Extract the (x, y) coordinate from the center of the cell holding the provided text.  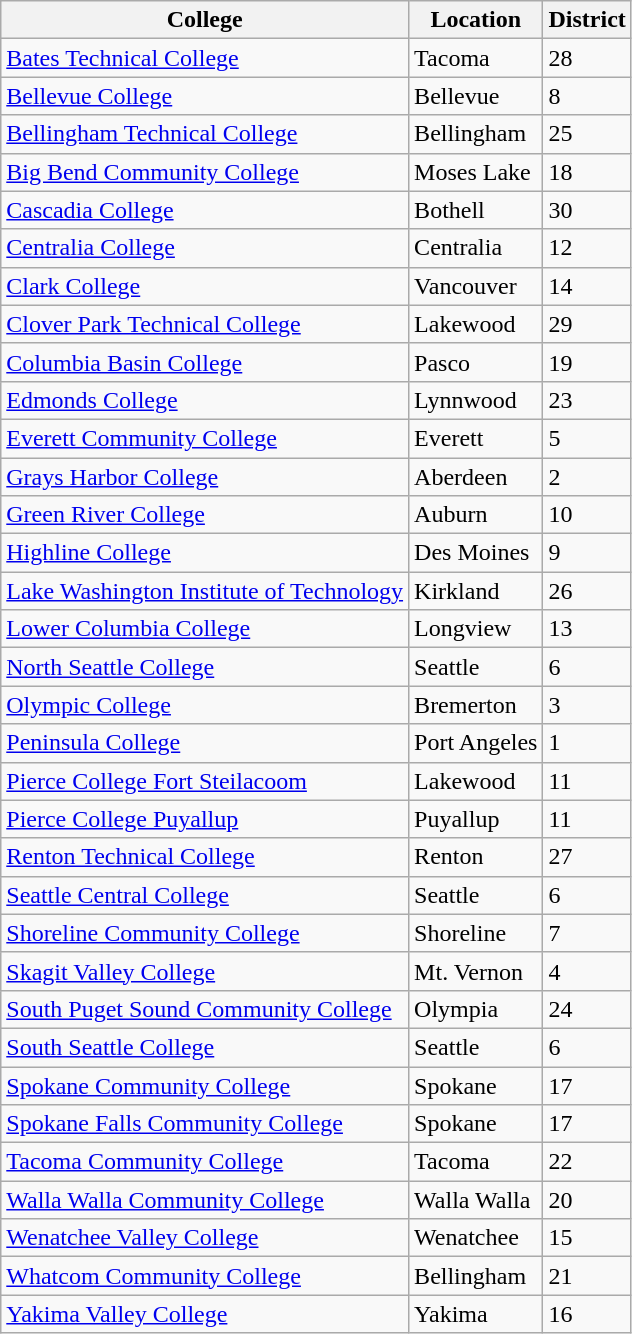
25 (587, 134)
Peninsula College (205, 743)
College (205, 20)
Highline College (205, 553)
Yakima Valley College (205, 1314)
Renton (476, 857)
19 (587, 362)
South Seattle College (205, 1047)
Aberdeen (476, 477)
Puyallup (476, 819)
13 (587, 629)
9 (587, 553)
4 (587, 971)
28 (587, 58)
16 (587, 1314)
Lake Washington Institute of Technology (205, 591)
Wenatchee (476, 1238)
2 (587, 477)
29 (587, 324)
Mt. Vernon (476, 971)
Shoreline Community College (205, 933)
21 (587, 1276)
3 (587, 705)
Bellingham Technical College (205, 134)
Yakima (476, 1314)
Spokane Falls Community College (205, 1124)
Centralia (476, 248)
Columbia Basin College (205, 362)
Walla Walla Community College (205, 1200)
Des Moines (476, 553)
27 (587, 857)
Spokane Community College (205, 1085)
Bellevue College (205, 96)
North Seattle College (205, 667)
10 (587, 515)
1 (587, 743)
Clark College (205, 286)
Bothell (476, 210)
Olympic College (205, 705)
22 (587, 1162)
Green River College (205, 515)
Grays Harbor College (205, 477)
Skagit Valley College (205, 971)
Longview (476, 629)
Big Bend Community College (205, 172)
Bremerton (476, 705)
Pasco (476, 362)
Moses Lake (476, 172)
Lower Columbia College (205, 629)
District (587, 20)
Clover Park Technical College (205, 324)
Bates Technical College (205, 58)
Cascadia College (205, 210)
8 (587, 96)
Pierce College Fort Steilacoom (205, 781)
Auburn (476, 515)
18 (587, 172)
5 (587, 438)
Location (476, 20)
South Puget Sound Community College (205, 1009)
Everett (476, 438)
Port Angeles (476, 743)
14 (587, 286)
20 (587, 1200)
23 (587, 400)
Tacoma Community College (205, 1162)
Shoreline (476, 933)
Edmonds College (205, 400)
12 (587, 248)
Centralia College (205, 248)
Pierce College Puyallup (205, 819)
Wenatchee Valley College (205, 1238)
26 (587, 591)
Walla Walla (476, 1200)
Vancouver (476, 286)
Kirkland (476, 591)
Everett Community College (205, 438)
Lynnwood (476, 400)
Renton Technical College (205, 857)
Seattle Central College (205, 895)
7 (587, 933)
30 (587, 210)
24 (587, 1009)
15 (587, 1238)
Olympia (476, 1009)
Bellevue (476, 96)
Whatcom Community College (205, 1276)
